Search for the cell housing the specified text and yield its [x, y] center coordinate. 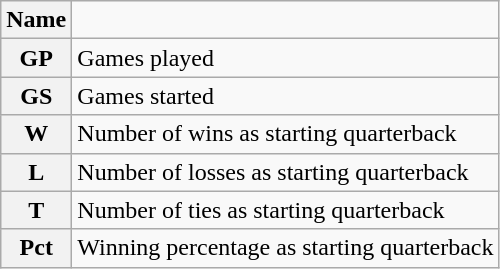
T [36, 210]
W [36, 134]
Pct [36, 248]
Games played [286, 58]
L [36, 172]
Number of ties as starting quarterback [286, 210]
GS [36, 96]
Winning percentage as starting quarterback [286, 248]
Number of wins as starting quarterback [286, 134]
Games started [286, 96]
Number of losses as starting quarterback [286, 172]
GP [36, 58]
Name [36, 20]
